Return the [x, y] coordinate for the center point of the cell that contains the specified text.  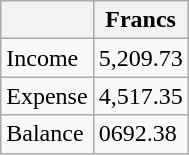
0692.38 [140, 134]
4,517.35 [140, 96]
Income [47, 58]
5,209.73 [140, 58]
Expense [47, 96]
Francs [140, 20]
Balance [47, 134]
